Detect which cell encompasses the target text, then output its [X, Y] center coordinate. 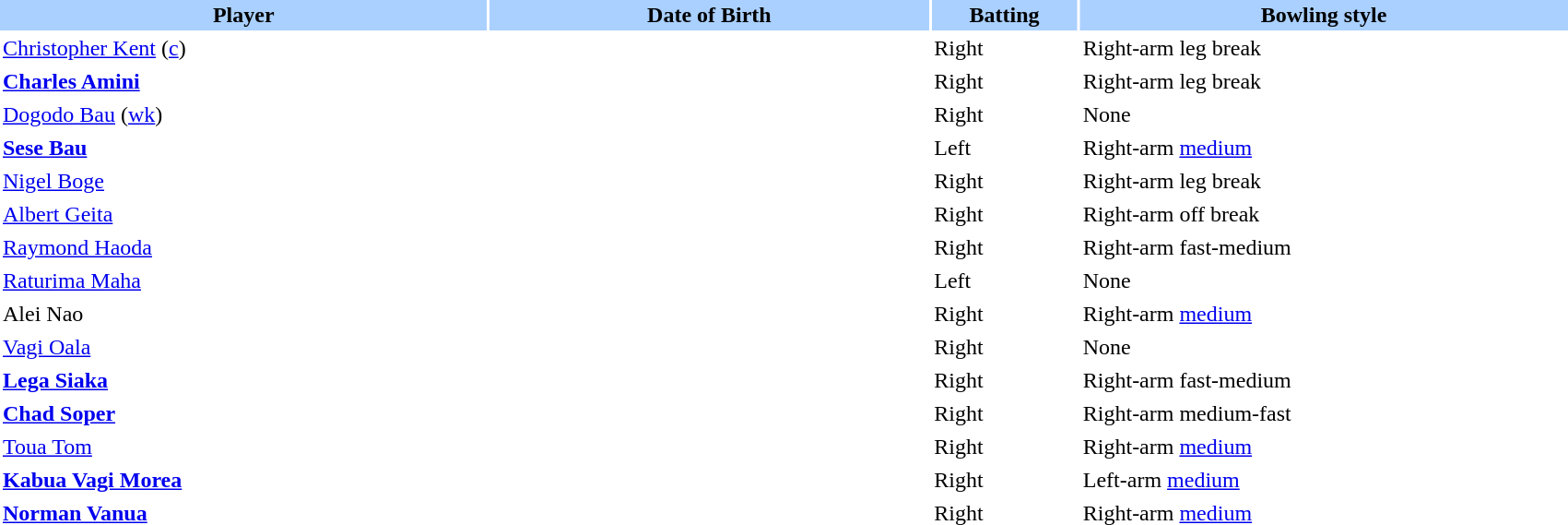
Vagi Oala [243, 347]
Dogodo Bau (wk) [243, 114]
Batting [1005, 15]
Chad Soper [243, 413]
Alei Nao [243, 314]
Raturima Maha [243, 280]
Right-arm medium-fast [1324, 413]
Sese Bau [243, 148]
Toua Tom [243, 447]
Left-arm medium [1324, 480]
Christopher Kent (c) [243, 48]
Lega Siaka [243, 380]
Bowling style [1324, 15]
Kabua Vagi Morea [243, 480]
Raymond Haoda [243, 247]
Albert Geita [243, 214]
Nigel Boge [243, 181]
Charles Amini [243, 81]
Right-arm off break [1324, 214]
Date of Birth [710, 15]
Player [243, 15]
